Search for the cell housing the specified text and yield its (X, Y) center coordinate. 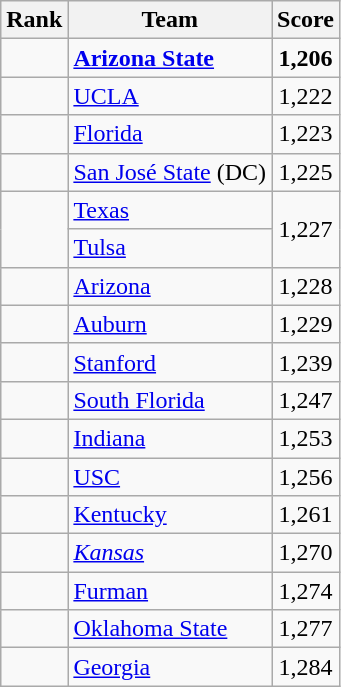
San José State (DC) (170, 172)
Arizona (170, 286)
1,206 (306, 58)
1,256 (306, 477)
Florida (170, 134)
1,277 (306, 629)
Tulsa (170, 248)
Arizona State (170, 58)
Stanford (170, 362)
USC (170, 477)
Kansas (170, 553)
1,229 (306, 324)
Team (170, 20)
1,239 (306, 362)
Furman (170, 591)
1,253 (306, 438)
Oklahoma State (170, 629)
1,222 (306, 96)
1,284 (306, 667)
1,228 (306, 286)
1,274 (306, 591)
1,223 (306, 134)
Kentucky (170, 515)
Rank (34, 20)
South Florida (170, 400)
Indiana (170, 438)
Score (306, 20)
1,227 (306, 229)
1,225 (306, 172)
Georgia (170, 667)
1,247 (306, 400)
Texas (170, 210)
1,270 (306, 553)
1,261 (306, 515)
UCLA (170, 96)
Auburn (170, 324)
